Locate the cell with the specified text and output its [X, Y] center coordinate. 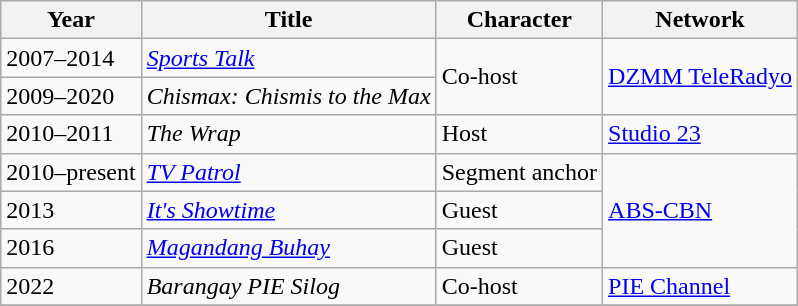
2013 [71, 210]
Host [519, 134]
Studio 23 [700, 134]
Barangay PIE Silog [288, 286]
2009–2020 [71, 96]
2022 [71, 286]
DZMM TeleRadyo [700, 77]
ABS-CBN [700, 210]
Chismax: Chismis to the Max [288, 96]
PIE Channel [700, 286]
TV Patrol [288, 172]
2016 [71, 248]
2007–2014 [71, 58]
2010–present [71, 172]
Network [700, 20]
Sports Talk [288, 58]
Character [519, 20]
2010–2011 [71, 134]
Title [288, 20]
It's Showtime [288, 210]
Year [71, 20]
The Wrap [288, 134]
Magandang Buhay [288, 248]
Segment anchor [519, 172]
